Output the (X, Y) coordinate of the center of the cell containing the given text.  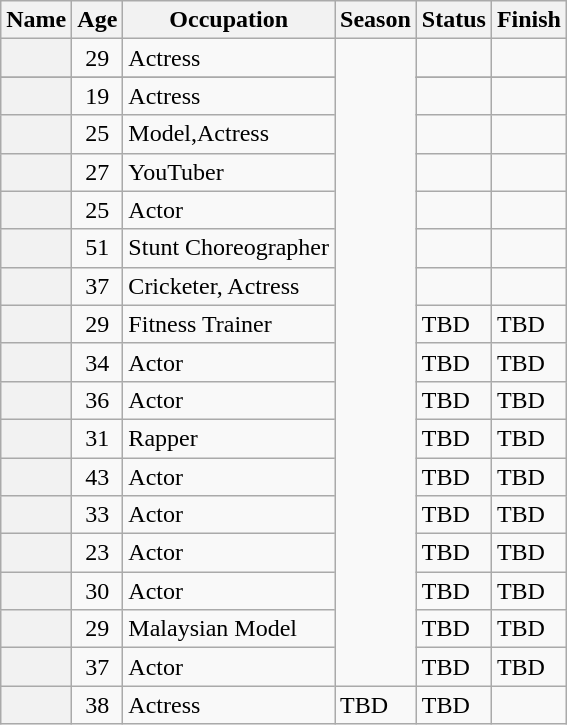
34 (98, 362)
27 (98, 172)
Rapper (229, 438)
Fitness Trainer (229, 324)
Cricketer, Actress (229, 286)
Status (454, 20)
Occupation (229, 20)
Name (36, 20)
YouTuber (229, 172)
Malaysian Model (229, 629)
51 (98, 248)
Season (376, 20)
Age (98, 20)
38 (98, 705)
36 (98, 400)
33 (98, 515)
31 (98, 438)
43 (98, 477)
23 (98, 553)
30 (98, 591)
Finish (528, 20)
Stunt Choreographer (229, 248)
19 (98, 96)
Model,Actress (229, 134)
